Determine the [X, Y] coordinate at the center of the cell enclosing the given text.  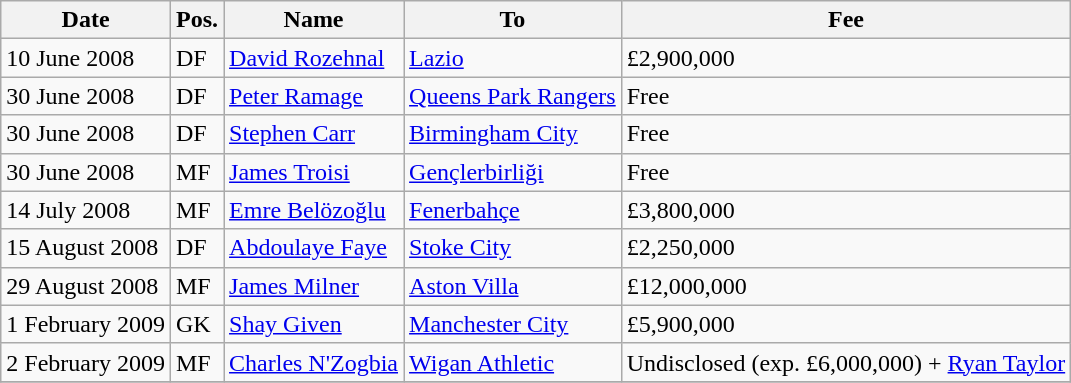
Shay Given [314, 324]
£3,800,000 [846, 210]
Gençlerbirliği [513, 172]
Peter Ramage [314, 96]
Abdoulaye Faye [314, 248]
Charles N'Zogbia [314, 362]
14 July 2008 [86, 210]
2 February 2009 [86, 362]
15 August 2008 [86, 248]
To [513, 20]
Birmingham City [513, 134]
Wigan Athletic [513, 362]
Stoke City [513, 248]
£2,250,000 [846, 248]
Fee [846, 20]
£5,900,000 [846, 324]
10 June 2008 [86, 58]
£12,000,000 [846, 286]
David Rozehnal [314, 58]
Name [314, 20]
Fenerbahçe [513, 210]
Emre Belözoğlu [314, 210]
James Milner [314, 286]
Stephen Carr [314, 134]
Queens Park Rangers [513, 96]
Pos. [196, 20]
Lazio [513, 58]
Aston Villa [513, 286]
James Troisi [314, 172]
£2,900,000 [846, 58]
Manchester City [513, 324]
GK [196, 324]
29 August 2008 [86, 286]
Undisclosed (exp. £6,000,000) + Ryan Taylor [846, 362]
Date [86, 20]
1 February 2009 [86, 324]
